Search for the cell housing the specified text and yield its (X, Y) center coordinate. 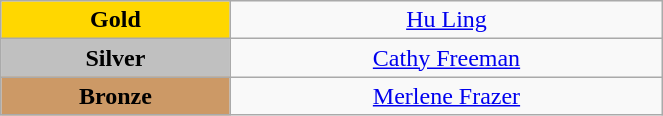
Hu Ling (446, 20)
Gold (116, 20)
Merlene Frazer (446, 96)
Silver (116, 58)
Bronze (116, 96)
Cathy Freeman (446, 58)
